Return (x, y) of the center of cell containing provided text 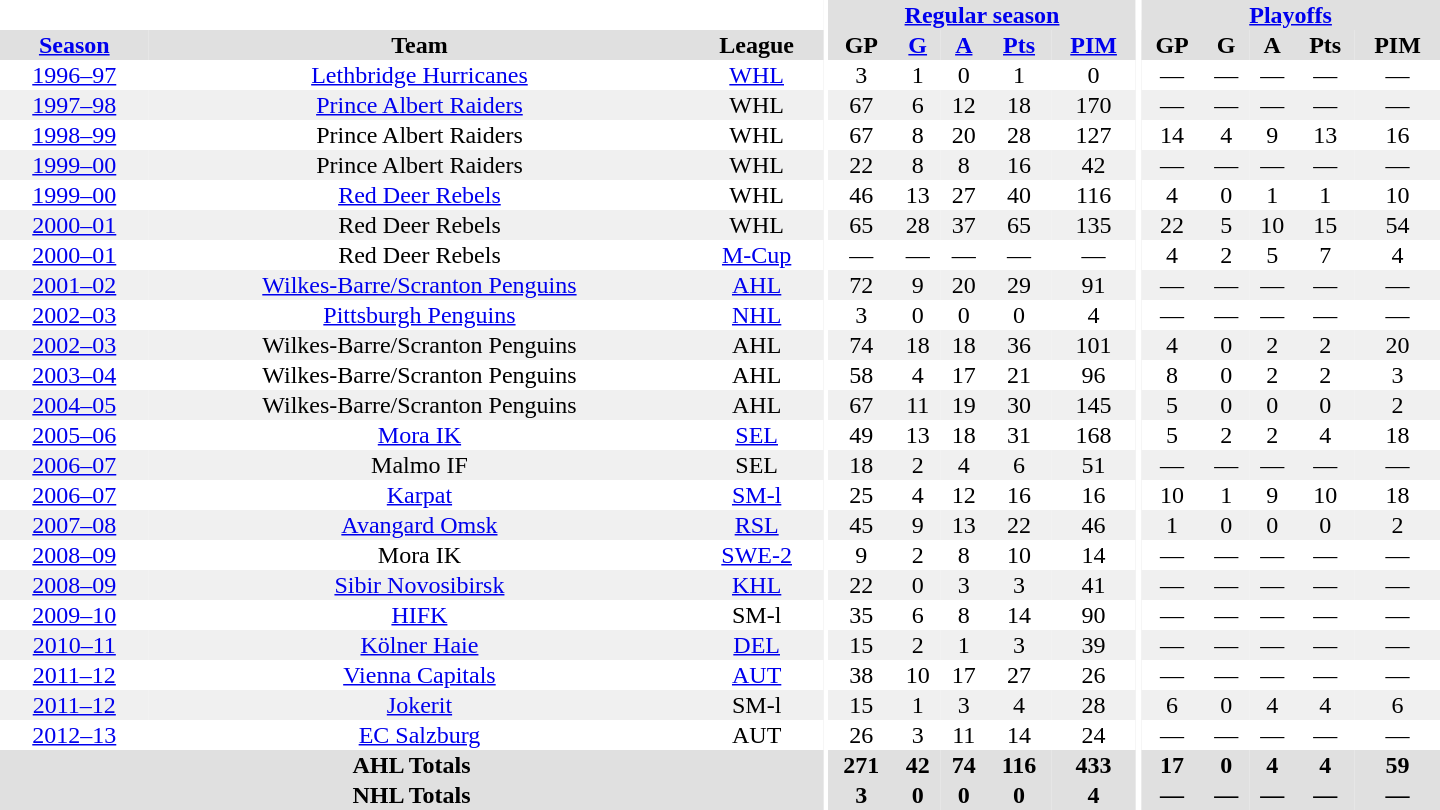
24 (1094, 735)
Regular season (982, 15)
37 (964, 225)
35 (862, 615)
271 (862, 765)
38 (862, 675)
NHL Totals (412, 795)
RSL (756, 525)
29 (1019, 285)
NHL (756, 315)
127 (1094, 135)
Lethbridge Hurricanes (420, 75)
Team (420, 45)
41 (1094, 585)
2009–10 (74, 615)
1998–99 (74, 135)
49 (862, 435)
7 (1325, 255)
19 (964, 405)
2001–02 (74, 285)
170 (1094, 105)
2005–06 (74, 435)
145 (1094, 405)
EC Salzburg (420, 735)
KHL (756, 585)
1997–98 (74, 105)
Pittsburgh Penguins (420, 315)
Vienna Capitals (420, 675)
433 (1094, 765)
25 (862, 495)
45 (862, 525)
Jokerit (420, 705)
72 (862, 285)
2003–04 (74, 375)
59 (1398, 765)
AHL Totals (412, 765)
21 (1019, 375)
2010–11 (74, 645)
HIFK (420, 615)
135 (1094, 225)
Sibir Novosibirsk (420, 585)
101 (1094, 345)
Kölner Haie (420, 645)
1996–97 (74, 75)
League (756, 45)
Karpat (420, 495)
Season (74, 45)
58 (862, 375)
40 (1019, 195)
Avangard Omsk (420, 525)
2004–05 (74, 405)
168 (1094, 435)
Playoffs (1290, 15)
30 (1019, 405)
2007–08 (74, 525)
51 (1094, 465)
96 (1094, 375)
39 (1094, 645)
2012–13 (74, 735)
54 (1398, 225)
M-Cup (756, 255)
90 (1094, 615)
36 (1019, 345)
SWE-2 (756, 555)
91 (1094, 285)
Malmo IF (420, 465)
31 (1019, 435)
DEL (756, 645)
